Detect which cell encompasses the target text, then output its (X, Y) center coordinate. 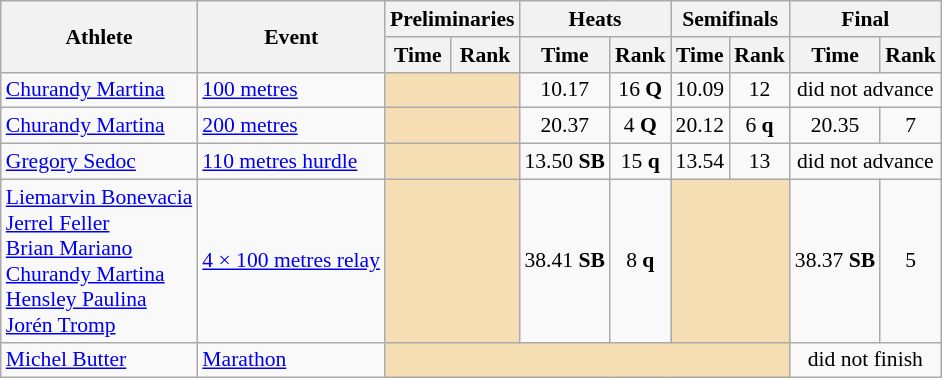
5 (910, 260)
6 q (760, 126)
13 (760, 162)
7 (910, 126)
Heats (594, 19)
4 × 100 metres relay (291, 260)
16 Q (640, 90)
Event (291, 36)
10.17 (564, 90)
38.37 SB (836, 260)
Marathon (291, 360)
8 q (640, 260)
38.41 SB (564, 260)
Gregory Sedoc (100, 162)
12 (760, 90)
Athlete (100, 36)
4 Q (640, 126)
110 metres hurdle (291, 162)
Semifinals (730, 19)
200 metres (291, 126)
20.12 (700, 126)
Final (866, 19)
15 q (640, 162)
20.35 (836, 126)
100 metres (291, 90)
20.37 (564, 126)
13.54 (700, 162)
did not finish (866, 360)
Preliminaries (452, 19)
10.09 (700, 90)
Michel Butter (100, 360)
Liemarvin BonevaciaJerrel FellerBrian MarianoChurandy MartinaHensley PaulinaJorén Tromp (100, 260)
13.50 SB (564, 162)
